Search for the cell housing the specified text and yield its [x, y] center coordinate. 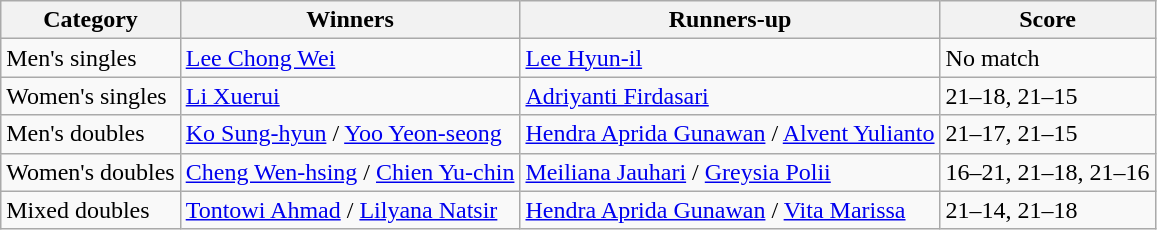
16–21, 21–18, 21–16 [1048, 172]
Ko Sung-hyun / Yoo Yeon-seong [350, 134]
21–14, 21–18 [1048, 210]
Adriyanti Firdasari [730, 96]
Category [90, 20]
Winners [350, 20]
Women's doubles [90, 172]
Score [1048, 20]
Meiliana Jauhari / Greysia Polii [730, 172]
21–17, 21–15 [1048, 134]
Lee Chong Wei [350, 58]
Men's doubles [90, 134]
Runners-up [730, 20]
No match [1048, 58]
Women's singles [90, 96]
Hendra Aprida Gunawan / Vita Marissa [730, 210]
Tontowi Ahmad / Lilyana Natsir [350, 210]
Hendra Aprida Gunawan / Alvent Yulianto [730, 134]
Men's singles [90, 58]
Lee Hyun-il [730, 58]
Cheng Wen-hsing / Chien Yu-chin [350, 172]
21–18, 21–15 [1048, 96]
Mixed doubles [90, 210]
Li Xuerui [350, 96]
